From the cell containing the given text, extract its center point as (x, y) coordinate. 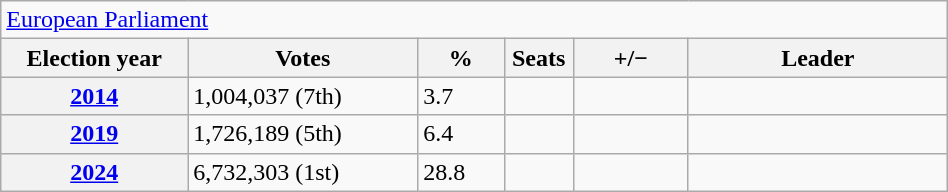
Votes (303, 58)
European Parliament (474, 20)
Election year (94, 58)
% (461, 58)
Leader (818, 58)
6,732,303 (1st) (303, 172)
2014 (94, 96)
2024 (94, 172)
3.7 (461, 96)
2019 (94, 134)
+/− (630, 58)
6.4 (461, 134)
1,004,037 (7th) (303, 96)
1,726,189 (5th) (303, 134)
28.8 (461, 172)
Seats (538, 58)
